Search for the cell housing the specified text and yield its (x, y) center coordinate. 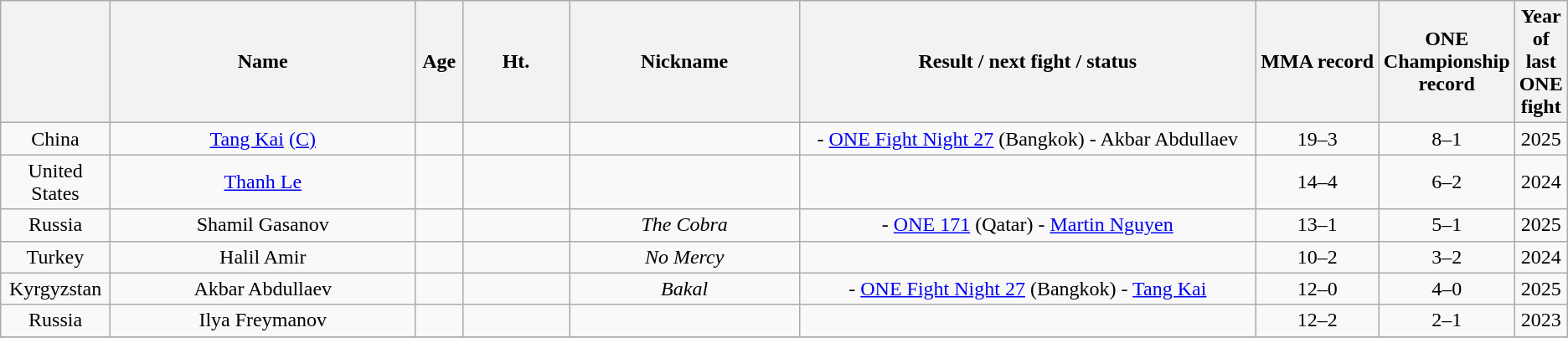
The Cobra (685, 225)
5–1 (1447, 225)
Result / next fight / status (1027, 62)
2023 (1541, 320)
6–2 (1447, 182)
10–2 (1317, 257)
12–0 (1317, 289)
Akbar Abdullaev (263, 289)
Nickname (685, 62)
8–1 (1447, 139)
- ONE 171 (Qatar) - Martin Nguyen (1027, 225)
Tang Kai (C) (263, 139)
- ONE Fight Night 27 (Bangkok) - Akbar Abdullaev (1027, 139)
14–4 (1317, 182)
Halil Amir (263, 257)
19–3 (1317, 139)
Kyrgyzstan (55, 289)
Shamil Gasanov (263, 225)
MMA record (1317, 62)
2–1 (1447, 320)
Name (263, 62)
Turkey (55, 257)
China (55, 139)
12–2 (1317, 320)
No Mercy (685, 257)
13–1 (1317, 225)
3–2 (1447, 257)
- ONE Fight Night 27 (Bangkok) - Tang Kai (1027, 289)
ONE Championship record (1447, 62)
Thanh Le (263, 182)
4–0 (1447, 289)
Bakal (685, 289)
United States (55, 182)
Year of last ONE fight (1541, 62)
Age (439, 62)
Ht. (516, 62)
Ilya Freymanov (263, 320)
